From the cell containing the given text, extract its center point as [X, Y] coordinate. 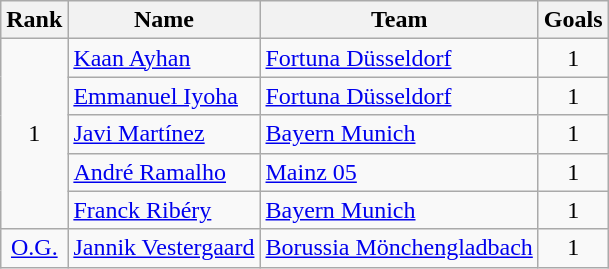
O.G. [34, 248]
Borussia Mönchengladbach [399, 248]
Javi Martínez [164, 134]
André Ramalho [164, 172]
Franck Ribéry [164, 210]
Goals [573, 20]
Name [164, 20]
Rank [34, 20]
Team [399, 20]
Kaan Ayhan [164, 58]
Jannik Vestergaard [164, 248]
Mainz 05 [399, 172]
Emmanuel Iyoha [164, 96]
